Return [x, y] of the center of cell containing provided text 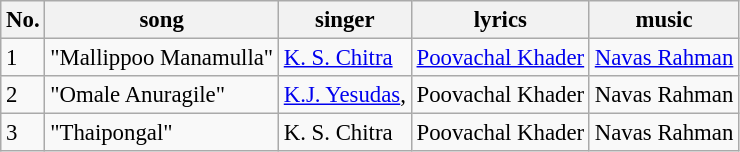
1 [23, 58]
music [664, 20]
3 [23, 133]
"Omale Anuragile" [162, 95]
2 [23, 95]
"Thaipongal" [162, 133]
K.J. Yesudas, [344, 95]
"Mallippoo Manamulla" [162, 58]
No. [23, 20]
singer [344, 20]
song [162, 20]
lyrics [500, 20]
